From the cell containing the given text, extract its center point as (x, y) coordinate. 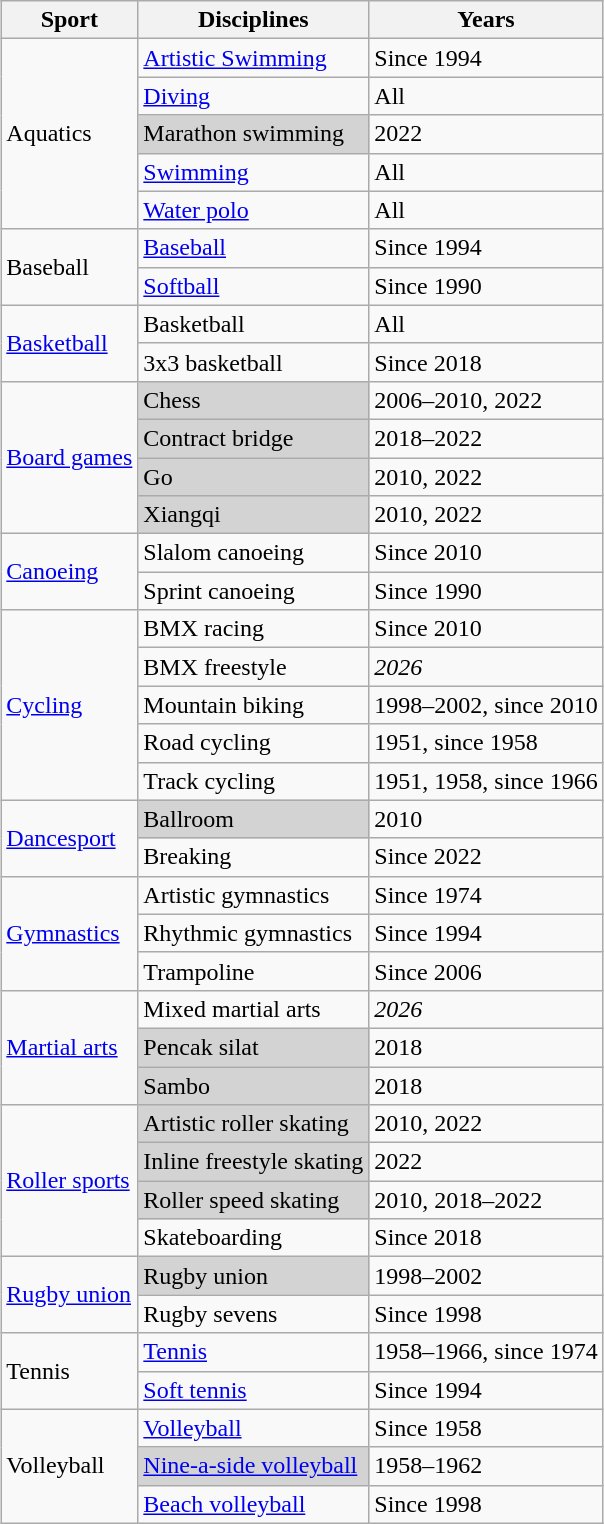
Years (486, 20)
Diving (254, 96)
Trampoline (254, 971)
Skateboarding (254, 1238)
Sprint canoeing (254, 591)
Aquatics (70, 134)
Artistic roller skating (254, 1124)
Dancesport (70, 838)
Go (254, 477)
Mixed martial arts (254, 1009)
Beach volleyball (254, 1504)
Sambo (254, 1085)
Softball (254, 286)
Ballroom (254, 819)
2018–2022 (486, 438)
Road cycling (254, 743)
Since 1974 (486, 895)
Since 2006 (486, 971)
Roller speed skating (254, 1200)
Canoeing (70, 572)
Water polo (254, 210)
Marathon swimming (254, 134)
1998–2002, since 2010 (486, 705)
Breaking (254, 857)
Mountain biking (254, 705)
Xiangqi (254, 515)
Inline freestyle skating (254, 1162)
Artistic gymnastics (254, 895)
Roller sports (70, 1181)
Nine-a-side volleyball (254, 1466)
Since 2022 (486, 857)
Contract bridge (254, 438)
Track cycling (254, 781)
Martial arts (70, 1047)
1958–1966, since 1974 (486, 1352)
2010 (486, 819)
3x3 basketball (254, 362)
Swimming (254, 172)
2010, 2018–2022 (486, 1200)
Disciplines (254, 20)
Gymnastics (70, 933)
1951, 1958, since 1966 (486, 781)
Rhythmic gymnastics (254, 933)
2006–2010, 2022 (486, 400)
BMX freestyle (254, 667)
Cycling (70, 705)
Slalom canoeing (254, 553)
1998–2002 (486, 1276)
1958–1962 (486, 1466)
Chess (254, 400)
Board games (70, 457)
Sport (70, 20)
Artistic Swimming (254, 58)
Since 1958 (486, 1428)
Rugby sevens (254, 1314)
Soft tennis (254, 1390)
Pencak silat (254, 1047)
BMX racing (254, 629)
1951, since 1958 (486, 743)
